From the cell containing the given text, extract its center point as [x, y] coordinate. 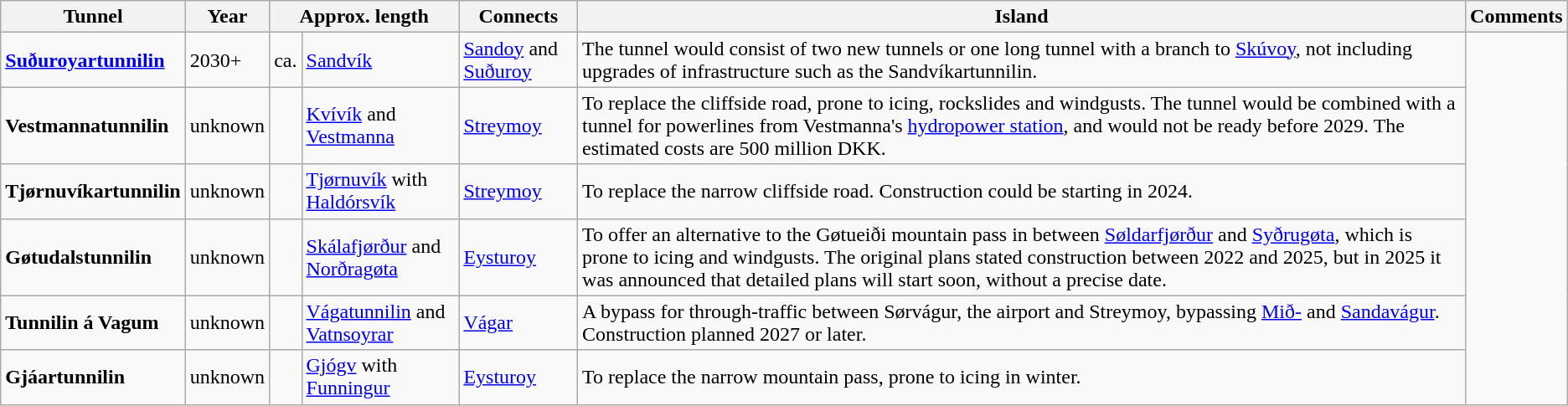
Tjørnuvík with Haldórsvík [380, 191]
Tunnel [93, 17]
A bypass for through-traffic between Sørvágur, the airport and Streymoy, bypassing Mið- and Sandavágur. Construction planned 2027 or later. [1022, 323]
Tunnilin á Vagum [93, 323]
Year [227, 17]
Kvívík and Vestmanna [380, 126]
Gøtudalstunnilin [93, 257]
Gjáartunnilin [93, 377]
Sandvík [380, 60]
To replace the narrow mountain pass, prone to icing in winter. [1022, 377]
Tjørnuvíkartunnilin [93, 191]
Comments [1517, 17]
Island [1022, 17]
Suðuroyartunnilin [93, 60]
Vágar [518, 323]
Gjógv with Funningur [380, 377]
Vágatunnilin and Vatnsoyrar [380, 323]
ca. [286, 60]
Skálafjørður and Norðragøta [380, 257]
2030+ [227, 60]
Vestmannatunnilin [93, 126]
Connects [518, 17]
Sandoy and Suðuroy [518, 60]
To replace the narrow cliffside road. Construction could be starting in 2024. [1022, 191]
Approx. length [364, 17]
